Detect which cell encompasses the target text, then output its [X, Y] center coordinate. 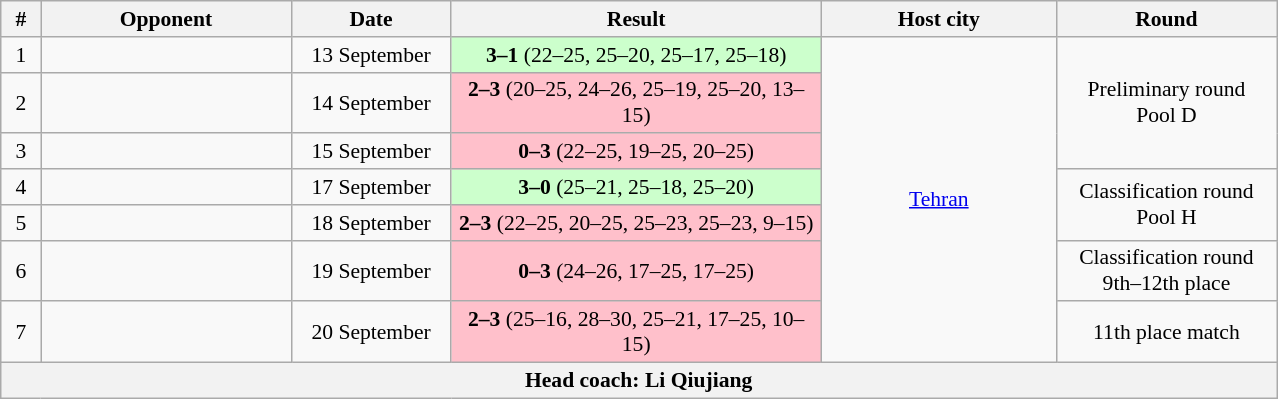
5 [21, 223]
Classification round9th–12th place [1166, 270]
Head coach: Li Qiujiang [639, 381]
6 [21, 270]
Result [636, 19]
14 September [371, 102]
13 September [371, 55]
2–3 (25–16, 28–30, 25–21, 17–25, 10–15) [636, 332]
# [21, 19]
2–3 (22–25, 20–25, 25–23, 25–23, 9–15) [636, 223]
Classification roundPool H [1166, 204]
7 [21, 332]
18 September [371, 223]
20 September [371, 332]
Host city [938, 19]
Date [371, 19]
19 September [371, 270]
Opponent [166, 19]
Round [1166, 19]
Tehran [938, 200]
4 [21, 187]
3–1 (22–25, 25–20, 25–17, 25–18) [636, 55]
17 September [371, 187]
0–3 (24–26, 17–25, 17–25) [636, 270]
15 September [371, 152]
3 [21, 152]
3–0 (25–21, 25–18, 25–20) [636, 187]
1 [21, 55]
2 [21, 102]
Preliminary round Pool D [1166, 103]
2–3 (20–25, 24–26, 25–19, 25–20, 13–15) [636, 102]
0–3 (22–25, 19–25, 20–25) [636, 152]
11th place match [1166, 332]
